Extract the (x, y) coordinate from the center of the cell holding the provided text.  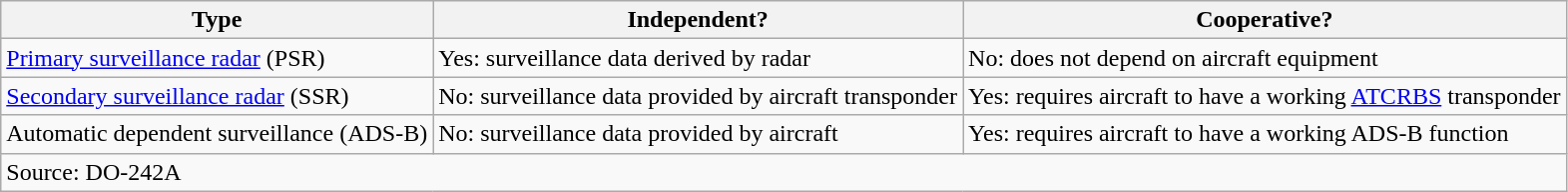
Secondary surveillance radar (SSR) (218, 96)
No: does not depend on aircraft equipment (1266, 58)
No: surveillance data provided by aircraft (699, 134)
Primary surveillance radar (PSR) (218, 58)
Source: DO-242A (784, 172)
Yes: requires aircraft to have a working ADS-B function (1266, 134)
Cooperative? (1266, 20)
Automatic dependent surveillance (ADS-B) (218, 134)
Yes: surveillance data derived by radar (699, 58)
Yes: requires aircraft to have a working ATCRBS transponder (1266, 96)
Independent? (699, 20)
Type (218, 20)
No: surveillance data provided by aircraft transponder (699, 96)
